Locate the cell with the specified text and output its [x, y] center coordinate. 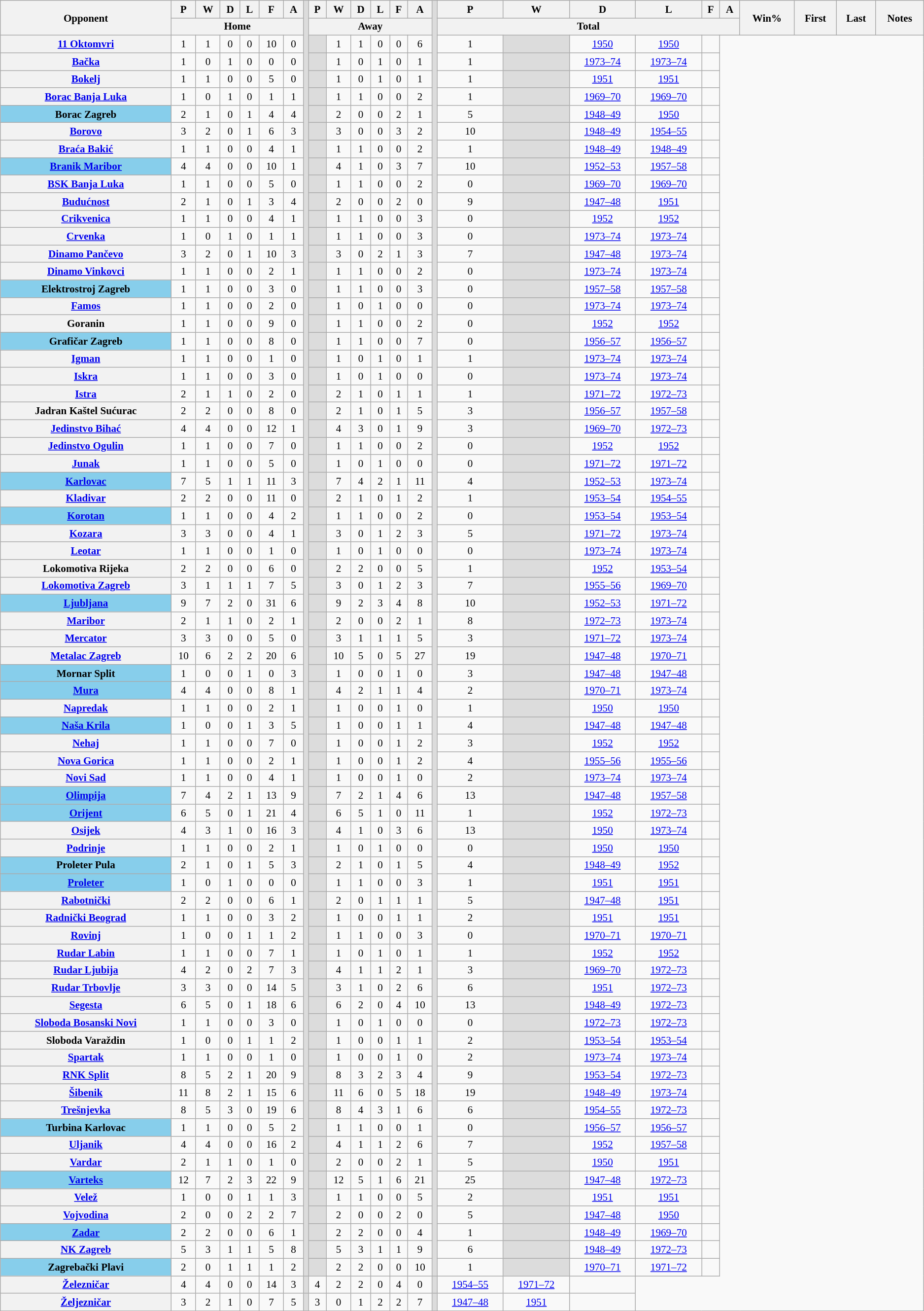
Crvenka [86, 237]
Igman [86, 359]
Maribor [86, 620]
Rabotnički [86, 900]
Proleter Pula [86, 865]
Borac Zagreb [86, 113]
Dinamo Vinkovci [86, 271]
Rudar Ljubija [86, 970]
Kozara [86, 533]
Mercator [86, 638]
Borovo [86, 131]
31 [272, 603]
Vardar [86, 1163]
Radnički Beograd [86, 918]
Ljubljana [86, 603]
Famos [86, 306]
Turbina Karlovac [86, 1127]
Mornar Split [86, 673]
Borac Banja Luka [86, 97]
Mura [86, 690]
Nehaj [86, 743]
Šibenik [86, 1093]
Notes [900, 18]
Rudar Trbovlje [86, 987]
Total [588, 27]
Velež [86, 1197]
RNK Split [86, 1075]
Kladivar [86, 498]
Leotar [86, 550]
25 [470, 1179]
Napredak [86, 708]
Iskra [86, 376]
Grafičar Zagreb [86, 341]
Away [371, 27]
NK Zagreb [86, 1249]
Junak [86, 463]
Železničar [86, 1285]
Jedinstvo Bihać [86, 428]
Branik Maribor [86, 167]
Orijent [86, 813]
Podrinje [86, 848]
Željezničar [86, 1302]
Nova Gorica [86, 760]
Varteks [86, 1179]
BSK Banja Luka [86, 183]
Bačka [86, 61]
Braća Bakić [86, 149]
Metalac Zagreb [86, 656]
Opponent [86, 18]
Jedinstvo Ogulin [86, 446]
Istra [86, 393]
Trešnjevka [86, 1109]
15 [272, 1093]
Rudar Labin [86, 953]
Goranin [86, 323]
Zagrebački Plavi [86, 1267]
First [815, 18]
Lokomotiva Rijeka [86, 568]
Osijek [86, 830]
Vojvodina [86, 1215]
Segesta [86, 1005]
Proleter [86, 883]
Dinamo Pančevo [86, 253]
Home [237, 27]
Elektrostroj Zagreb [86, 289]
Novi Sad [86, 778]
Uljanik [86, 1145]
22 [272, 1179]
11 Oktomvri [86, 44]
Sloboda Bosanski Novi [86, 1023]
Budućnost [86, 201]
Rovinj [86, 935]
Lokomotiva Zagreb [86, 586]
Last [856, 18]
Bokelj [86, 79]
Korotan [86, 516]
Olimpija [86, 796]
Zadar [86, 1232]
Sloboda Varaždin [86, 1040]
Spartak [86, 1057]
Win% [767, 18]
Jadran Kaštel Sućurac [86, 411]
Crikvenica [86, 219]
27 [420, 656]
Karlovac [86, 481]
Naša Krila [86, 726]
